Scan for the cell matching the given text and deliver its [X, Y] coordinate at center. 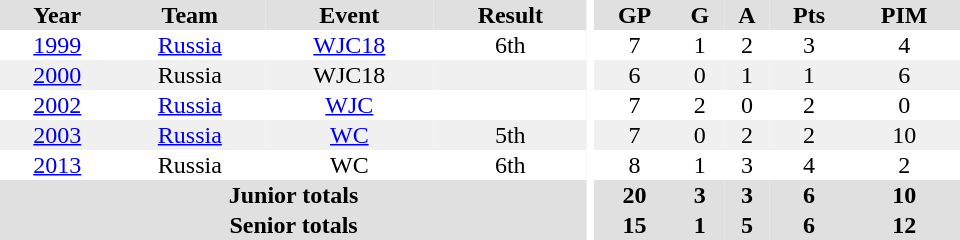
2003 [58, 135]
A [747, 15]
20 [635, 195]
12 [904, 225]
GP [635, 15]
Senior totals [294, 225]
8 [635, 165]
5th [511, 135]
Result [511, 15]
G [700, 15]
1999 [58, 45]
Event [349, 15]
PIM [904, 15]
Junior totals [294, 195]
15 [635, 225]
2013 [58, 165]
2000 [58, 75]
Pts [810, 15]
2002 [58, 105]
WJC [349, 105]
Year [58, 15]
5 [747, 225]
Team [190, 15]
